Return [X, Y] of the center of cell containing provided text 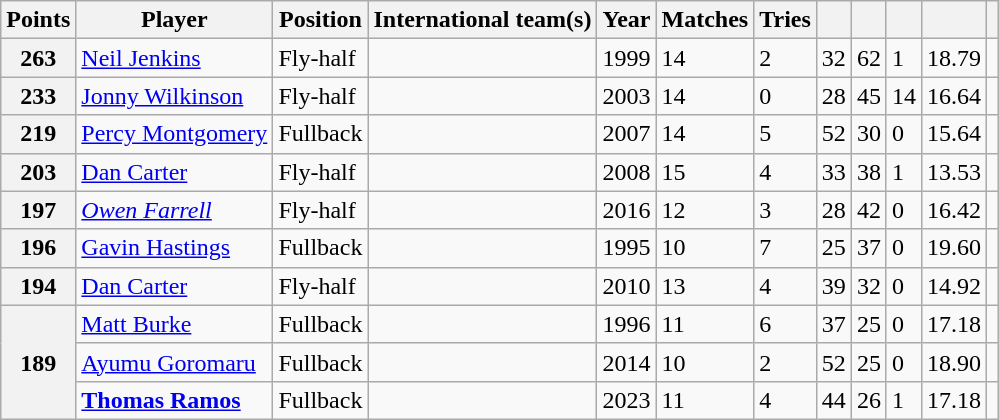
16.64 [954, 96]
Year [626, 20]
62 [868, 58]
3 [786, 210]
19.60 [954, 248]
196 [38, 248]
203 [38, 172]
30 [868, 134]
Tries [786, 20]
International team(s) [482, 20]
Player [174, 20]
33 [834, 172]
44 [834, 400]
6 [786, 324]
Thomas Ramos [174, 400]
219 [38, 134]
2008 [626, 172]
233 [38, 96]
2007 [626, 134]
16.42 [954, 210]
2014 [626, 362]
194 [38, 286]
18.90 [954, 362]
Jonny Wilkinson [174, 96]
1999 [626, 58]
1995 [626, 248]
18.79 [954, 58]
263 [38, 58]
Matt Burke [174, 324]
Points [38, 20]
Neil Jenkins [174, 58]
15 [705, 172]
Matches [705, 20]
Owen Farrell [174, 210]
5 [786, 134]
Position [320, 20]
2010 [626, 286]
12 [705, 210]
15.64 [954, 134]
39 [834, 286]
13 [705, 286]
38 [868, 172]
2016 [626, 210]
1996 [626, 324]
13.53 [954, 172]
26 [868, 400]
42 [868, 210]
197 [38, 210]
2023 [626, 400]
189 [38, 362]
14.92 [954, 286]
Percy Montgomery [174, 134]
Gavin Hastings [174, 248]
Ayumu Goromaru [174, 362]
2003 [626, 96]
7 [786, 248]
45 [868, 96]
